From the cell containing the given text, extract its center point as [x, y] coordinate. 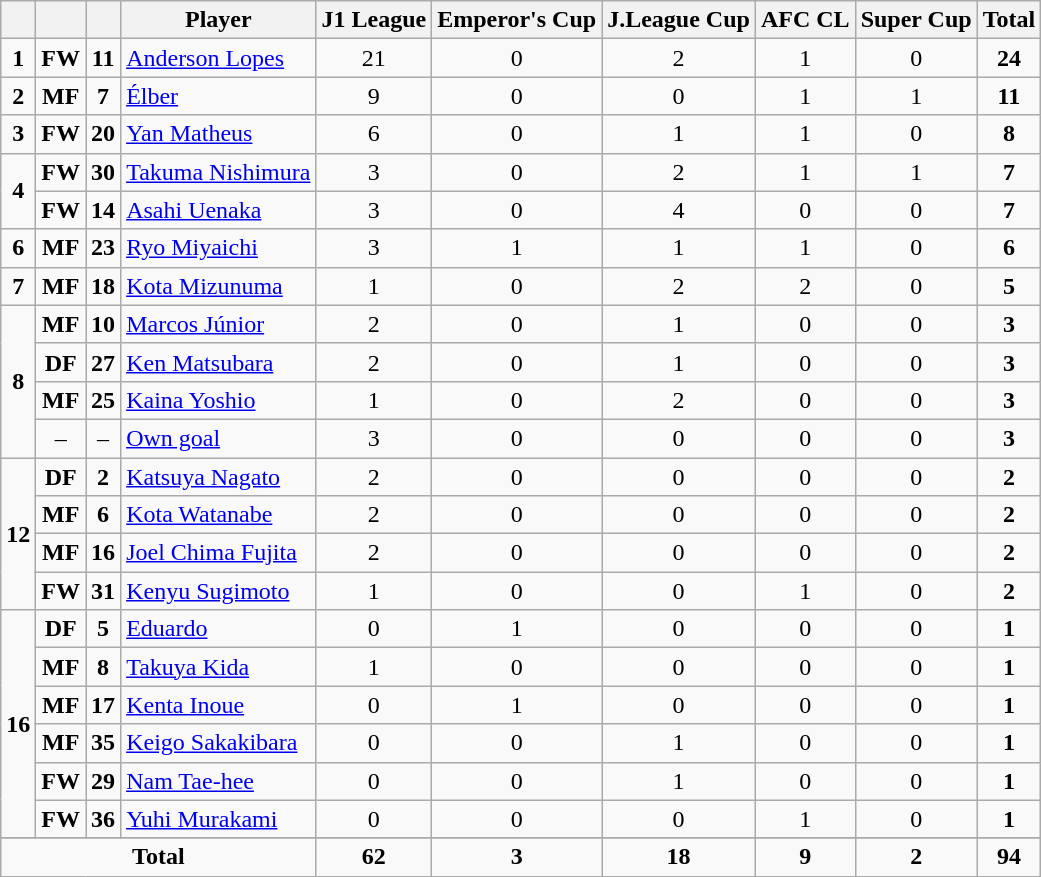
Ken Matsubara [218, 362]
Katsuya Nagato [218, 477]
Own goal [218, 438]
36 [104, 819]
Kota Watanabe [218, 515]
17 [104, 705]
Emperor's Cup [517, 20]
10 [104, 324]
Eduardo [218, 629]
Anderson Lopes [218, 58]
35 [104, 743]
Marcos Júnior [218, 324]
25 [104, 400]
Kenyu Sugimoto [218, 591]
Kota Mizunuma [218, 286]
Takuya Kida [218, 667]
31 [104, 591]
J1 League [374, 20]
AFC CL [805, 20]
Player [218, 20]
62 [374, 857]
12 [18, 534]
Kaina Yoshio [218, 400]
Takuma Nishimura [218, 172]
14 [104, 210]
Élber [218, 96]
27 [104, 362]
Joel Chima Fujita [218, 553]
23 [104, 248]
Keigo Sakakibara [218, 743]
Super Cup [916, 20]
94 [1009, 857]
21 [374, 58]
29 [104, 781]
24 [1009, 58]
Kenta Inoue [218, 705]
Ryo Miyaichi [218, 248]
20 [104, 134]
Yuhi Murakami [218, 819]
J.League Cup [679, 20]
Asahi Uenaka [218, 210]
Nam Tae-hee [218, 781]
30 [104, 172]
Yan Matheus [218, 134]
